Find where the given text appears and provide that cell's center as (x, y) coordinate. 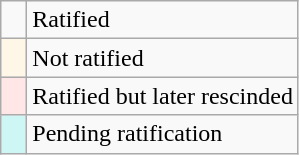
Pending ratification (163, 134)
Ratified but later rescinded (163, 96)
Ratified (163, 20)
Not ratified (163, 58)
